Return [X, Y] of the center of cell containing provided text 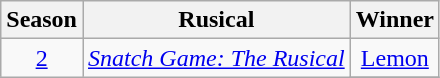
Snatch Game: The Rusical [216, 58]
Lemon [394, 58]
Rusical [216, 20]
2 [42, 58]
Winner [394, 20]
Season [42, 20]
